Search for the cell housing the specified text and yield its (X, Y) center coordinate. 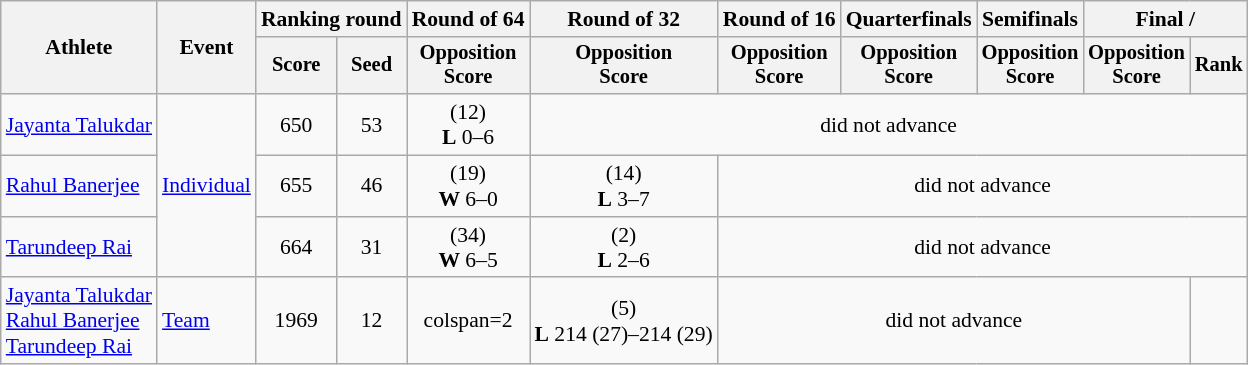
664 (296, 248)
Score (296, 66)
Round of 64 (468, 19)
(14) L 3–7 (624, 186)
1969 (296, 322)
Event (206, 48)
12 (371, 322)
Semifinals (1030, 19)
Ranking round (332, 19)
46 (371, 186)
Individual (206, 186)
(2) L 2–6 (624, 248)
53 (371, 124)
Athlete (79, 48)
Jayanta Talukdar (79, 124)
Quarterfinals (909, 19)
(34) W 6–5 (468, 248)
Round of 16 (780, 19)
(12) L 0–6 (468, 124)
Tarundeep Rai (79, 248)
Team (206, 322)
655 (296, 186)
Seed (371, 66)
Jayanta TalukdarRahul BanerjeeTarundeep Rai (79, 322)
(19) W 6–0 (468, 186)
Rahul Banerjee (79, 186)
650 (296, 124)
(5)L 214 (27)–214 (29) (624, 322)
Round of 32 (624, 19)
31 (371, 248)
Rank (1219, 66)
colspan=2 (468, 322)
Final / (1165, 19)
